From the cell containing the given text, extract its center point as [X, Y] coordinate. 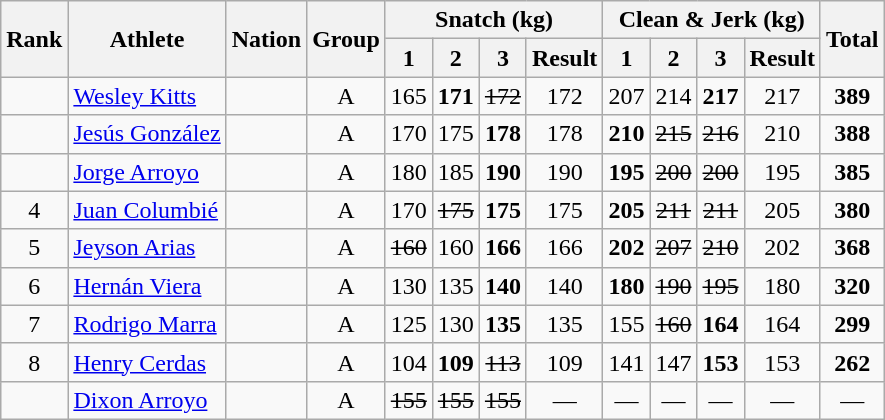
104 [408, 362]
Snatch (kg) [494, 20]
Jorge Arroyo [147, 172]
185 [456, 172]
7 [34, 324]
Group [346, 39]
5 [34, 248]
215 [674, 134]
262 [852, 362]
Jeyson Arias [147, 248]
388 [852, 134]
4 [34, 210]
Wesley Kitts [147, 96]
Athlete [147, 39]
385 [852, 172]
6 [34, 286]
Nation [266, 39]
171 [456, 96]
Jesús González [147, 134]
165 [408, 96]
Clean & Jerk (kg) [712, 20]
8 [34, 362]
125 [408, 324]
141 [626, 362]
Dixon Arroyo [147, 400]
320 [852, 286]
299 [852, 324]
113 [502, 362]
Rank [34, 39]
216 [720, 134]
Total [852, 39]
Hernán Viera [147, 286]
Rodrigo Marra [147, 324]
214 [674, 96]
Henry Cerdas [147, 362]
368 [852, 248]
380 [852, 210]
389 [852, 96]
Juan Columbié [147, 210]
147 [674, 362]
